Locate the cell with the specified text and output its [x, y] center coordinate. 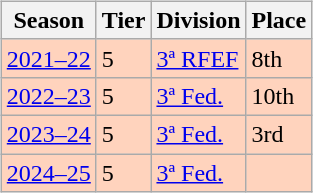
2021–22 [48, 58]
2023–24 [48, 134]
2024–25 [48, 173]
Division [198, 20]
3rd [279, 134]
Season [48, 20]
8th [279, 58]
Tier [124, 20]
Place [279, 20]
2022–23 [48, 96]
3ª RFEF [198, 58]
10th [279, 96]
